From the cell containing the given text, extract its center point as [X, Y] coordinate. 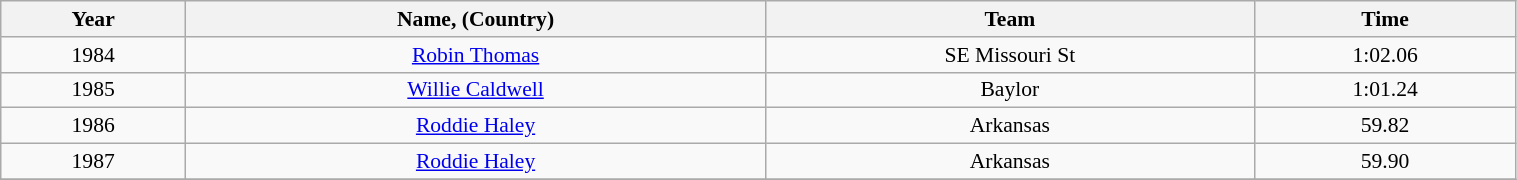
1987 [94, 162]
1985 [94, 90]
Willie Caldwell [476, 90]
Time [1385, 19]
SE Missouri St [1010, 55]
1:01.24 [1385, 90]
59.82 [1385, 126]
1984 [94, 55]
Team [1010, 19]
Year [94, 19]
1986 [94, 126]
1:02.06 [1385, 55]
Robin Thomas [476, 55]
Baylor [1010, 90]
59.90 [1385, 162]
Name, (Country) [476, 19]
